Locate the cell with the specified text and output its (x, y) center coordinate. 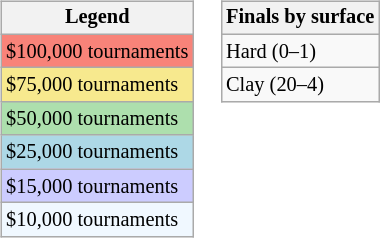
Legend (97, 18)
Finals by surface (300, 18)
Hard (0–1) (300, 51)
$25,000 tournaments (97, 152)
$10,000 tournaments (97, 220)
$15,000 tournaments (97, 186)
$75,000 tournaments (97, 85)
$50,000 tournaments (97, 119)
Clay (20–4) (300, 85)
$100,000 tournaments (97, 51)
